Return the [x, y] coordinate for the center point of the cell that contains the specified text.  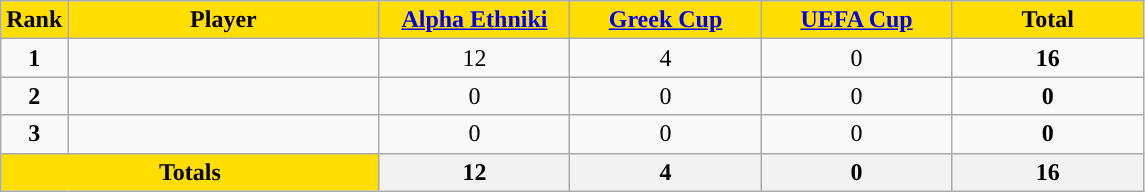
Rank [34, 20]
3 [34, 134]
Greek Cup [666, 20]
Totals [190, 172]
Player [224, 20]
Alpha Ethniki [474, 20]
1 [34, 58]
2 [34, 96]
Total [1048, 20]
UEFA Cup [856, 20]
